Extract the [X, Y] coordinate from the center of the cell holding the provided text.  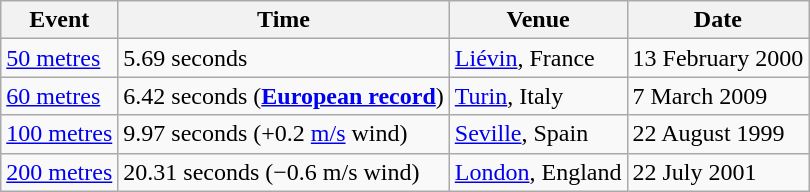
London, England [538, 172]
Event [60, 20]
13 February 2000 [718, 58]
Time [284, 20]
Liévin, France [538, 58]
22 July 2001 [718, 172]
Venue [538, 20]
9.97 seconds (+0.2 m/s wind) [284, 134]
20.31 seconds (−0.6 m/s wind) [284, 172]
50 metres [60, 58]
7 March 2009 [718, 96]
200 metres [60, 172]
Seville, Spain [538, 134]
6.42 seconds (European record) [284, 96]
22 August 1999 [718, 134]
60 metres [60, 96]
Turin, Italy [538, 96]
Date [718, 20]
100 metres [60, 134]
5.69 seconds [284, 58]
